Return the [x, y] coordinate for the center point of the cell that contains the specified text.  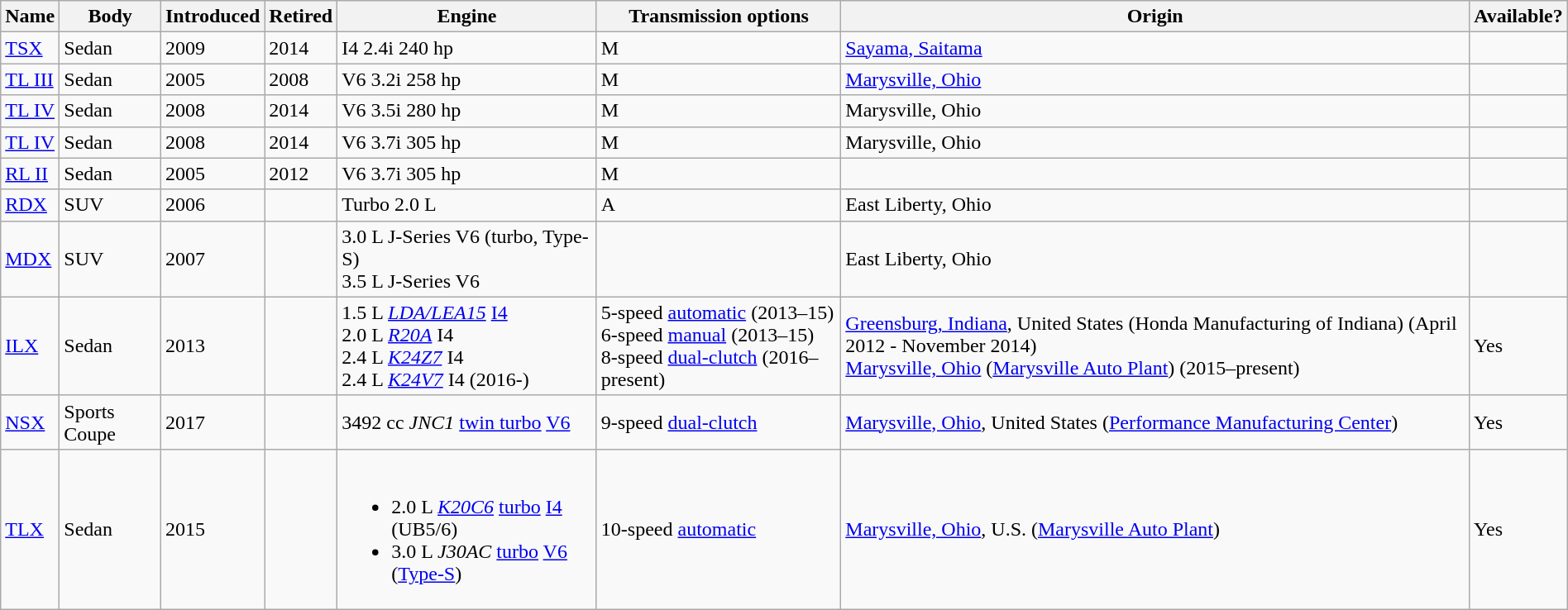
TSX [30, 48]
Sayama, Saitama [1155, 48]
A [718, 205]
2017 [212, 422]
Introduced [212, 17]
Body [111, 17]
10-speed automatic [718, 529]
Origin [1155, 17]
2013 [212, 346]
RDX [30, 205]
TLX [30, 529]
2007 [212, 259]
2.0 L K20C6 turbo I4 (UB5/6)3.0 L J30AC turbo V6 (Type-S) [467, 529]
Transmission options [718, 17]
RL II [30, 174]
Engine [467, 17]
1.5 L LDA/LEA15 I42.0 L R20A I42.4 L K24Z7 I42.4 L K24V7 I4 (2016-) [467, 346]
ILX [30, 346]
V6 3.2i 258 hp [467, 79]
3.0 L J-Series V6 (turbo, Type-S)3.5 L J-Series V6 [467, 259]
2009 [212, 48]
5-speed automatic (2013–15)6-speed manual (2013–15)8-speed dual-clutch (2016–present) [718, 346]
I4 2.4i 240 hp [467, 48]
TL III [30, 79]
9-speed dual-clutch [718, 422]
2015 [212, 529]
Available? [1518, 17]
2012 [301, 174]
Retired [301, 17]
Marysville, Ohio, United States (Performance Manufacturing Center) [1155, 422]
MDX [30, 259]
3492 cc JNC1 twin turbo V6 [467, 422]
2006 [212, 205]
NSX [30, 422]
Turbo 2.0 L [467, 205]
Marysville, Ohio, U.S. (Marysville Auto Plant) [1155, 529]
Name [30, 17]
Sports Coupe [111, 422]
V6 3.5i 280 hp [467, 111]
